Find where the given text appears and provide that cell's center as [X, Y] coordinate. 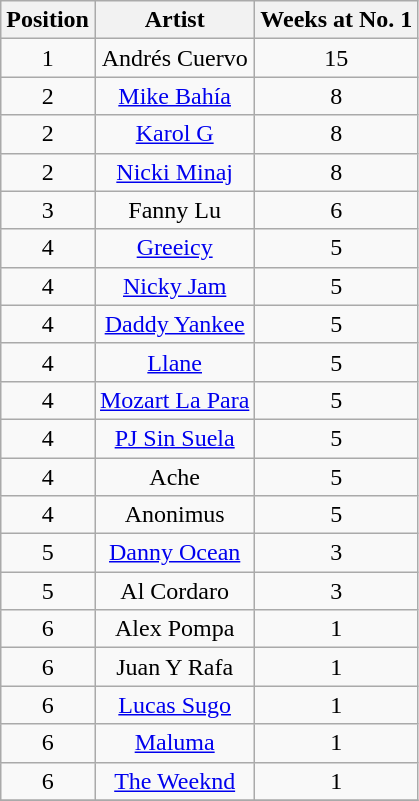
Lucas Sugo [174, 705]
Mike Bahía [174, 96]
Greeicy [174, 248]
The Weeknd [174, 781]
Position [48, 20]
Weeks at No. 1 [336, 20]
Llane [174, 362]
Karol G [174, 134]
15 [336, 58]
Alex Pompa [174, 629]
Nicki Minaj [174, 172]
Nicky Jam [174, 286]
Anonimus [174, 515]
Ache [174, 477]
Fanny Lu [174, 210]
Andrés Cuervo [174, 58]
Danny Ocean [174, 553]
Juan Y Rafa [174, 667]
Daddy Yankee [174, 324]
Maluma [174, 743]
Al Cordaro [174, 591]
PJ Sin Suela [174, 438]
Artist [174, 20]
Mozart La Para [174, 400]
